Provide the (X, Y) coordinate of the cell's center where the given text is located.  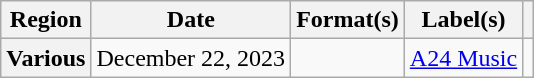
Various (46, 58)
Label(s) (463, 20)
December 22, 2023 (191, 58)
A24 Music (463, 58)
Date (191, 20)
Region (46, 20)
Format(s) (348, 20)
